From the cell containing the given text, extract its center point as (x, y) coordinate. 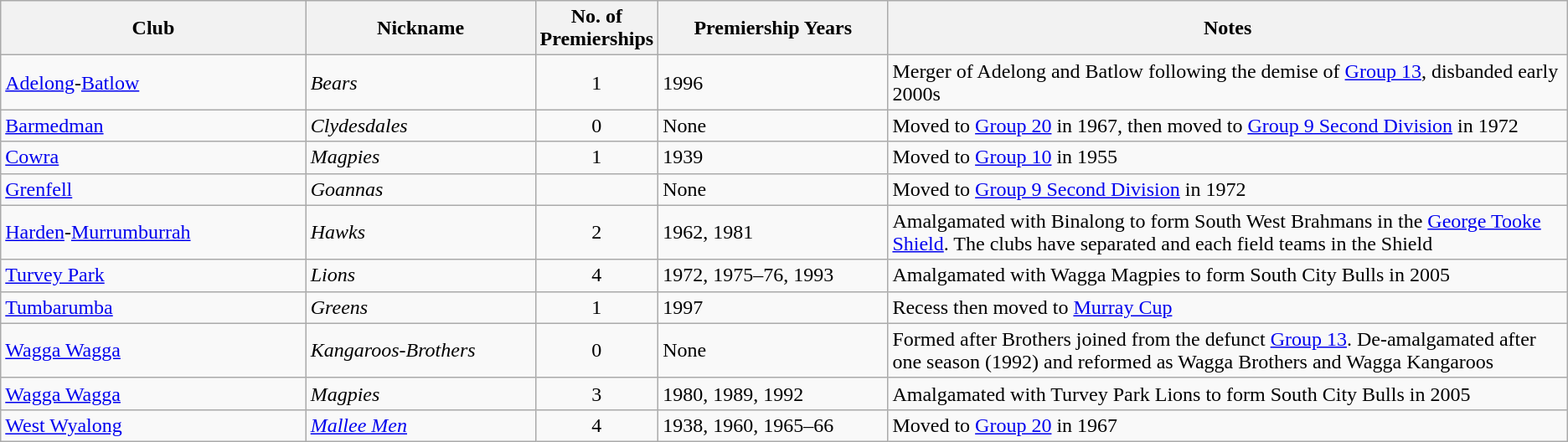
1996 (773, 82)
Recess then moved to Murray Cup (1228, 307)
Harden-Murrumburrah (153, 233)
Greens (420, 307)
1997 (773, 307)
Barmedman (153, 126)
3 (596, 393)
Lions (420, 275)
1980, 1989, 1992 (773, 393)
1972, 1975–76, 1993 (773, 275)
Goannas (420, 189)
Nickname (420, 28)
Club (153, 28)
Bears (420, 82)
Notes (1228, 28)
Amalgamated with Wagga Magpies to form South City Bulls in 2005 (1228, 275)
Mallee Men (420, 425)
Hawks (420, 233)
2 (596, 233)
1939 (773, 157)
Premiership Years (773, 28)
Tumbarumba (153, 307)
No. of Premierships (596, 28)
Adelong-Batlow (153, 82)
Amalgamated with Turvey Park Lions to form South City Bulls in 2005 (1228, 393)
Moved to Group 10 in 1955 (1228, 157)
Grenfell (153, 189)
1962, 1981 (773, 233)
Turvey Park (153, 275)
Moved to Group 9 Second Division in 1972 (1228, 189)
West Wyalong (153, 425)
Kangaroos-Brothers (420, 350)
Moved to Group 20 in 1967 (1228, 425)
Formed after Brothers joined from the defunct Group 13. De-amalgamated after one season (1992) and reformed as Wagga Brothers and Wagga Kangaroos (1228, 350)
Cowra (153, 157)
Amalgamated with Binalong to form South West Brahmans in the George Tooke Shield. The clubs have separated and each field teams in the Shield (1228, 233)
Moved to Group 20 in 1967, then moved to Group 9 Second Division in 1972 (1228, 126)
Merger of Adelong and Batlow following the demise of Group 13, disbanded early 2000s (1228, 82)
1938, 1960, 1965–66 (773, 425)
Clydesdales (420, 126)
